Provide the (X, Y) coordinate of the cell's center where the given text is located.  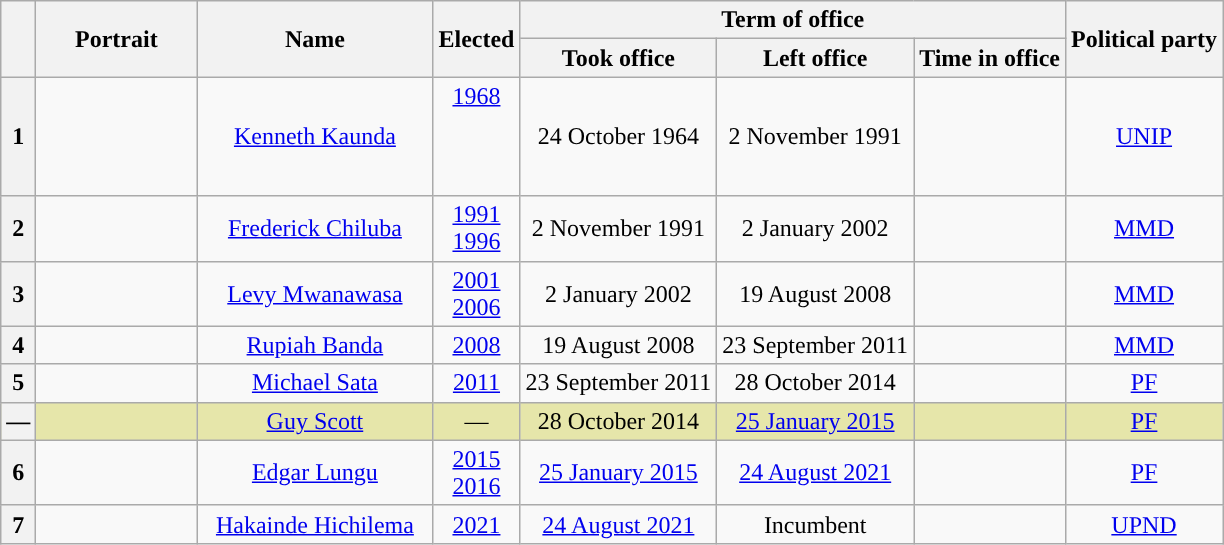
20012006 (476, 294)
4 (18, 345)
Incumbent (816, 524)
UPND (1144, 524)
19911996 (476, 228)
20152016 (476, 472)
5 (18, 383)
Levy Mwanawasa (315, 294)
Political party (1144, 39)
Michael Sata (315, 383)
2008 (476, 345)
1 (18, 136)
6 (18, 472)
Portrait (116, 39)
Time in office (990, 58)
Term of office (793, 20)
Name (315, 39)
1968 (476, 136)
7 (18, 524)
2 (18, 228)
Left office (816, 58)
Rupiah Banda (315, 345)
3 (18, 294)
2021 (476, 524)
Elected (476, 39)
Edgar Lungu (315, 472)
24 October 1964 (618, 136)
Took office (618, 58)
2011 (476, 383)
Kenneth Kaunda (315, 136)
UNIP (1144, 136)
Hakainde Hichilema (315, 524)
Frederick Chiluba (315, 228)
Guy Scott (315, 421)
